Provide the [X, Y] coordinate of the cell's center where the given text is located.  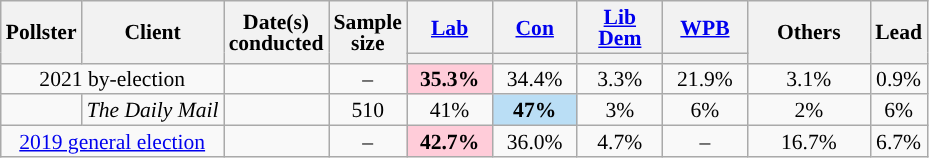
42.7% [450, 142]
6.7% [898, 142]
Pollster [42, 32]
3.1% [810, 78]
2021 by-election [112, 78]
Con [534, 27]
Lib Dem [620, 27]
3% [620, 110]
2019 general election [112, 142]
Others [810, 32]
0.9% [898, 78]
41% [450, 110]
3.3% [620, 78]
Date(s)conducted [276, 32]
4.7% [620, 142]
Samplesize [368, 32]
510 [368, 110]
35.3% [450, 78]
2% [810, 110]
WPB [704, 27]
36.0% [534, 142]
The Daily Mail [153, 110]
Client [153, 32]
47% [534, 110]
34.4% [534, 78]
Lead [898, 32]
16.7% [810, 142]
Lab [450, 27]
21.9% [704, 78]
